Scan for the cell matching the given text and deliver its (x, y) coordinate at center. 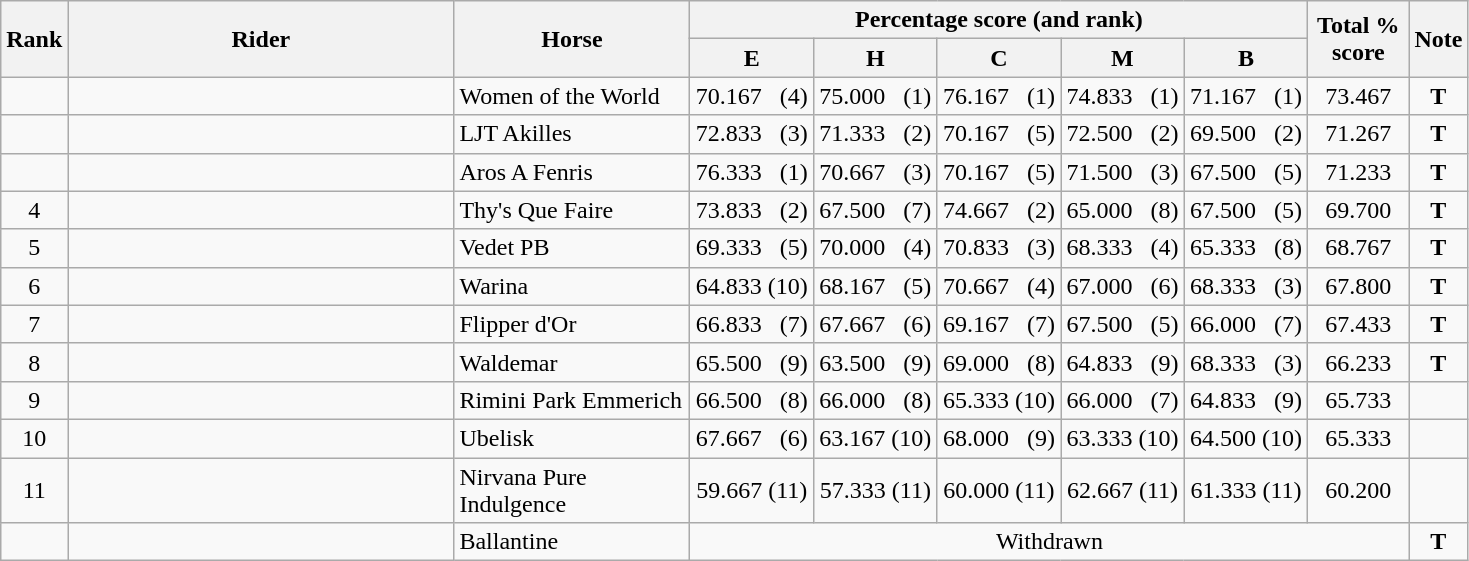
60.000 (11) (999, 490)
71.167 (1) (1246, 96)
Withdrawn (1050, 542)
67.500 (7) (876, 210)
76.333 (1) (752, 172)
LJT Akilles (572, 134)
Rank (34, 39)
59.667 (11) (752, 490)
64.833 (10) (752, 286)
H (876, 58)
Note (1438, 39)
65.333 (10) (999, 400)
69.000 (8) (999, 362)
75.000 (1) (876, 96)
Nirvana Pure Indulgence (572, 490)
67.000 (6) (1123, 286)
71.333 (2) (876, 134)
Aros A Fenris (572, 172)
64.500 (10) (1246, 438)
Rider (261, 39)
74.833 (1) (1123, 96)
Ballantine (572, 542)
70.667 (3) (876, 172)
76.167 (1) (999, 96)
63.333 (10) (1123, 438)
E (752, 58)
68.000 (9) (999, 438)
67.800 (1358, 286)
8 (34, 362)
Warina (572, 286)
71.500 (3) (1123, 172)
10 (34, 438)
57.333 (11) (876, 490)
4 (34, 210)
74.667 (2) (999, 210)
69.700 (1358, 210)
60.200 (1358, 490)
C (999, 58)
70.000 (4) (876, 248)
65.333 (1358, 438)
65.000 (8) (1123, 210)
66.000 (8) (876, 400)
73.467 (1358, 96)
67.433 (1358, 324)
71.267 (1358, 134)
Vedet PB (572, 248)
66.233 (1358, 362)
Thy's Que Faire (572, 210)
65.333 (8) (1246, 248)
5 (34, 248)
Ubelisk (572, 438)
61.333 (11) (1246, 490)
69.500 (2) (1246, 134)
73.833 (2) (752, 210)
Total % score (1358, 39)
68.767 (1358, 248)
71.233 (1358, 172)
66.833 (7) (752, 324)
Percentage score (and rank) (999, 20)
70.167 (4) (752, 96)
Waldemar (572, 362)
69.333 (5) (752, 248)
M (1123, 58)
62.667 (11) (1123, 490)
70.833 (3) (999, 248)
6 (34, 286)
72.500 (2) (1123, 134)
66.500 (8) (752, 400)
Rimini Park Emmerich (572, 400)
11 (34, 490)
68.333 (4) (1123, 248)
Flipper d'Or (572, 324)
7 (34, 324)
68.167 (5) (876, 286)
9 (34, 400)
Women of the World (572, 96)
65.500 (9) (752, 362)
63.500 (9) (876, 362)
69.167 (7) (999, 324)
B (1246, 58)
70.667 (4) (999, 286)
65.733 (1358, 400)
72.833 (3) (752, 134)
Horse (572, 39)
63.167 (10) (876, 438)
